Extract the (x, y) coordinate from the center of the cell holding the provided text.  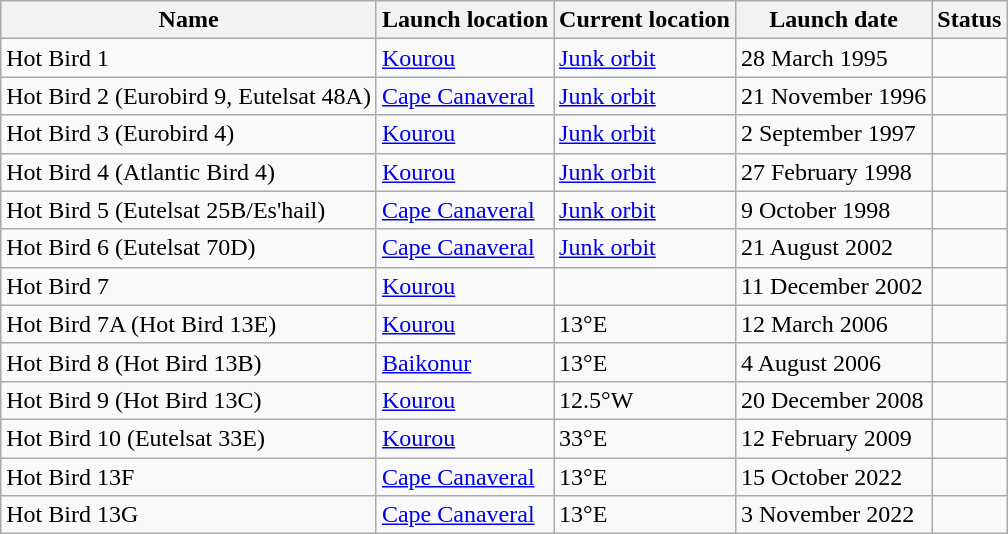
11 December 2002 (833, 286)
21 November 1996 (833, 96)
Launch location (464, 20)
Status (970, 20)
33°E (645, 438)
Hot Bird 5 (Eutelsat 25B/Es'hail) (189, 210)
28 March 1995 (833, 58)
Hot Bird 3 (Eurobird 4) (189, 134)
4 August 2006 (833, 362)
12.5°W (645, 400)
27 February 1998 (833, 172)
Hot Bird 10 (Eutelsat 33E) (189, 438)
Hot Bird 4 (Atlantic Bird 4) (189, 172)
Hot Bird 7 (189, 286)
Hot Bird 13F (189, 477)
Hot Bird 2 (Eurobird 9, Eutelsat 48A) (189, 96)
Launch date (833, 20)
12 February 2009 (833, 438)
12 March 2006 (833, 324)
Current location (645, 20)
Hot Bird 1 (189, 58)
Hot Bird 7A (Hot Bird 13E) (189, 324)
Hot Bird 6 (Eutelsat 70D) (189, 248)
15 October 2022 (833, 477)
20 December 2008 (833, 400)
Hot Bird 9 (Hot Bird 13C) (189, 400)
3 November 2022 (833, 515)
Hot Bird 8 (Hot Bird 13B) (189, 362)
Name (189, 20)
Baikonur (464, 362)
21 August 2002 (833, 248)
9 October 1998 (833, 210)
Hot Bird 13G (189, 515)
2 September 1997 (833, 134)
